Return the [x, y] coordinate for the center point of the cell that contains the specified text.  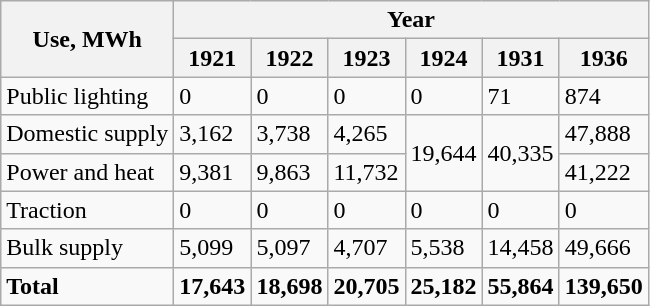
11,732 [366, 172]
25,182 [444, 286]
20,705 [366, 286]
139,650 [604, 286]
Bulk supply [88, 248]
1936 [604, 58]
1922 [290, 58]
1923 [366, 58]
9,381 [212, 172]
1921 [212, 58]
19,644 [444, 153]
49,666 [604, 248]
Total [88, 286]
Domestic supply [88, 134]
Year [411, 20]
3,162 [212, 134]
5,099 [212, 248]
40,335 [520, 153]
5,538 [444, 248]
71 [520, 96]
Use, MWh [88, 39]
1931 [520, 58]
41,222 [604, 172]
18,698 [290, 286]
14,458 [520, 248]
1924 [444, 58]
Public lighting [88, 96]
17,643 [212, 286]
55,864 [520, 286]
3,738 [290, 134]
9,863 [290, 172]
4,265 [366, 134]
874 [604, 96]
4,707 [366, 248]
47,888 [604, 134]
Traction [88, 210]
5,097 [290, 248]
Power and heat [88, 172]
